Provide the (x, y) coordinate of the cell's center where the given text is located.  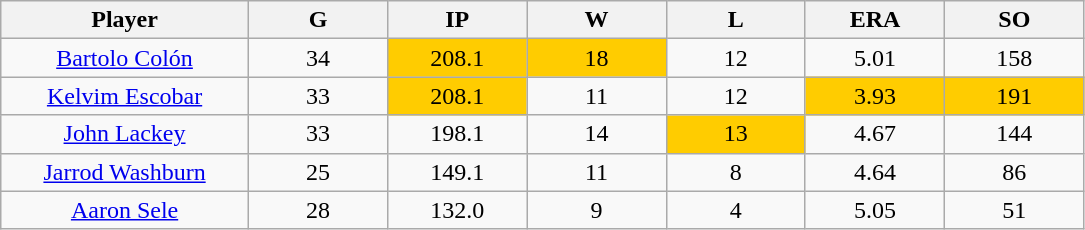
ERA (874, 20)
4 (736, 210)
149.1 (458, 172)
9 (596, 210)
132.0 (458, 210)
Kelvim Escobar (125, 96)
SO (1014, 20)
W (596, 20)
Player (125, 20)
34 (318, 58)
86 (1014, 172)
198.1 (458, 134)
G (318, 20)
51 (1014, 210)
25 (318, 172)
158 (1014, 58)
Bartolo Colón (125, 58)
L (736, 20)
13 (736, 134)
191 (1014, 96)
Jarrod Washburn (125, 172)
John Lackey (125, 134)
4.64 (874, 172)
14 (596, 134)
3.93 (874, 96)
5.05 (874, 210)
18 (596, 58)
4.67 (874, 134)
144 (1014, 134)
5.01 (874, 58)
Aaron Sele (125, 210)
8 (736, 172)
28 (318, 210)
IP (458, 20)
